Return the [x, y] coordinate for the center point of the cell that contains the specified text.  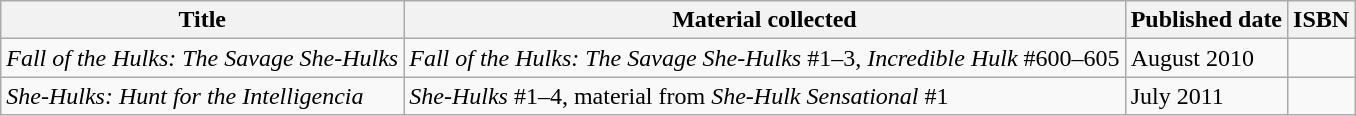
She-Hulks: Hunt for the Intelligencia [202, 96]
ISBN [1322, 20]
She-Hulks #1–4, material from She-Hulk Sensational #1 [764, 96]
Material collected [764, 20]
Published date [1206, 20]
Fall of the Hulks: The Savage She-Hulks #1–3, Incredible Hulk #600–605 [764, 58]
Fall of the Hulks: The Savage She-Hulks [202, 58]
July 2011 [1206, 96]
Title [202, 20]
August 2010 [1206, 58]
